Provide the [x, y] coordinate of the cell's center where the given text is located.  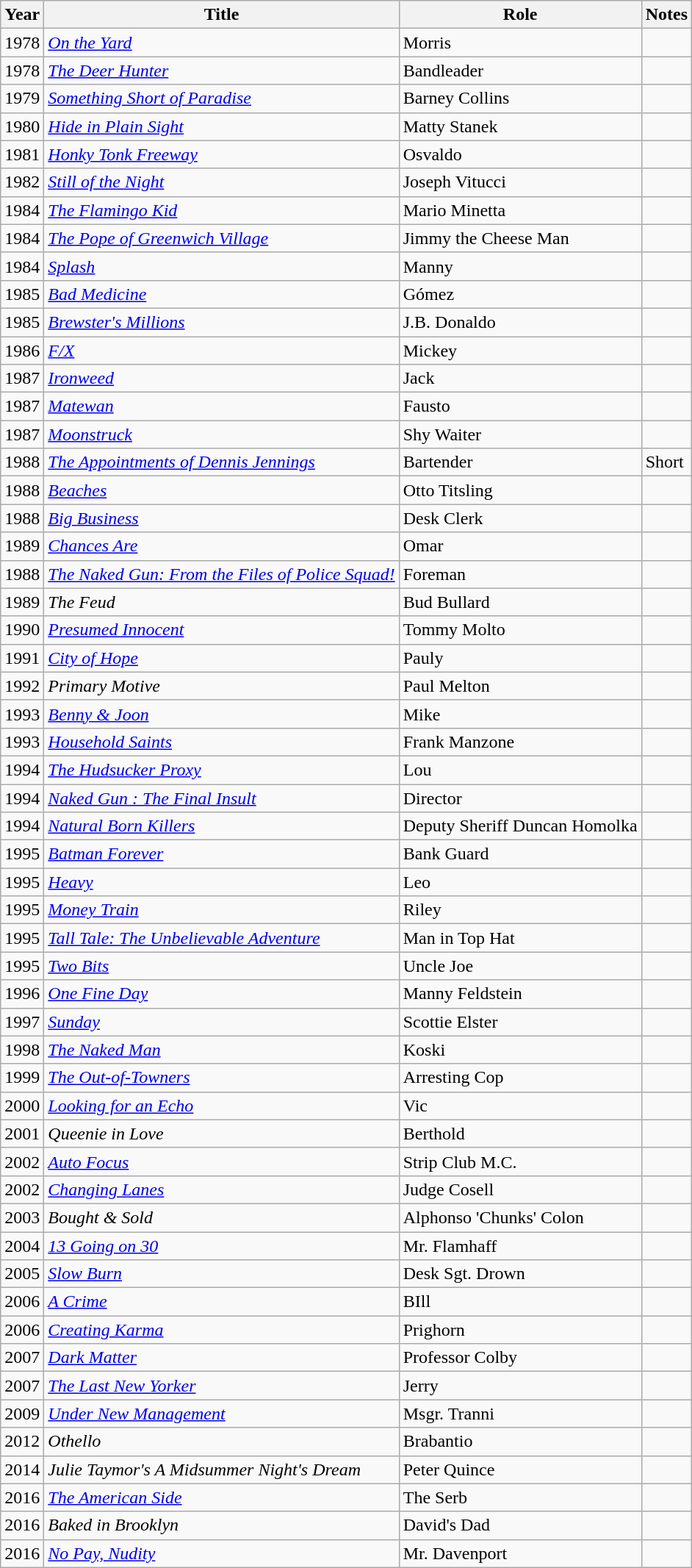
Msgr. Tranni [520, 1414]
Prighorn [520, 1330]
F/X [222, 351]
Koski [520, 1050]
1982 [22, 182]
Creating Karma [222, 1330]
BIll [520, 1302]
The Naked Man [222, 1050]
1996 [22, 994]
Lou [520, 770]
1999 [22, 1078]
Primary Motive [222, 686]
David's Dad [520, 1525]
Bandleader [520, 71]
Sunday [222, 1022]
Bud Bullard [520, 602]
Changing Lanes [222, 1189]
1979 [22, 99]
13 Going on 30 [222, 1246]
Otto Titsling [520, 490]
2014 [22, 1469]
The Hudsucker Proxy [222, 770]
Arresting Cop [520, 1078]
Uncle Joe [520, 966]
Bought & Sold [222, 1217]
Joseph Vitucci [520, 182]
Honky Tonk Freeway [222, 154]
Vic [520, 1106]
Slow Burn [222, 1274]
Frank Manzone [520, 742]
Jack [520, 379]
Money Train [222, 910]
Auto Focus [222, 1161]
Manny [520, 266]
2000 [22, 1106]
Mario Minetta [520, 210]
Looking for an Echo [222, 1106]
Paul Melton [520, 686]
Under New Management [222, 1414]
Director [520, 798]
Matewan [222, 407]
2004 [22, 1246]
Fausto [520, 407]
Mickey [520, 351]
Bank Guard [520, 854]
Matty Stanek [520, 126]
Foreman [520, 574]
The Last New Yorker [222, 1386]
Alphonso 'Chunks' Colon [520, 1217]
Brabantio [520, 1442]
2005 [22, 1274]
Leo [520, 882]
2012 [22, 1442]
Deputy Sheriff Duncan Homolka [520, 826]
Osvaldo [520, 154]
Presumed Innocent [222, 630]
Hide in Plain Sight [222, 126]
Mr. Davenport [520, 1553]
Barney Collins [520, 99]
Something Short of Paradise [222, 99]
City of Hope [222, 658]
Role [520, 15]
Pauly [520, 658]
Tall Tale: The Unbelievable Adventure [222, 938]
J.B. Donaldo [520, 322]
Gómez [520, 294]
The Deer Hunter [222, 71]
1986 [22, 351]
The Feud [222, 602]
Moonstruck [222, 434]
On the Yard [222, 43]
The Flamingo Kid [222, 210]
Mr. Flamhaff [520, 1246]
A Crime [222, 1302]
Brewster's Millions [222, 322]
The American Side [222, 1497]
1990 [22, 630]
Othello [222, 1442]
Riley [520, 910]
Man in Top Hat [520, 938]
The Out-of-Towners [222, 1078]
1997 [22, 1022]
2009 [22, 1414]
Professor Colby [520, 1358]
Splash [222, 266]
2001 [22, 1134]
Tommy Molto [520, 630]
The Appointments of Dennis Jennings [222, 462]
Scottie Elster [520, 1022]
Baked in Brooklyn [222, 1525]
Chances Are [222, 546]
Naked Gun : The Final Insult [222, 798]
1980 [22, 126]
Queenie in Love [222, 1134]
Strip Club M.C. [520, 1161]
Desk Sgt. Drown [520, 1274]
Shy Waiter [520, 434]
Notes [666, 15]
Bad Medicine [222, 294]
The Naked Gun: From the Files of Police Squad! [222, 574]
Heavy [222, 882]
Julie Taymor's A Midsummer Night's Dream [222, 1469]
The Pope of Greenwich Village [222, 238]
Two Bits [222, 966]
1992 [22, 686]
Batman Forever [222, 854]
Beaches [222, 490]
1981 [22, 154]
Still of the Night [222, 182]
Manny Feldstein [520, 994]
Dark Matter [222, 1358]
Ironweed [222, 379]
Desk Clerk [520, 518]
1998 [22, 1050]
2003 [22, 1217]
Jimmy the Cheese Man [520, 238]
Year [22, 15]
One Fine Day [222, 994]
Morris [520, 43]
No Pay, Nudity [222, 1553]
Peter Quince [520, 1469]
Jerry [520, 1386]
Omar [520, 546]
Natural Born Killers [222, 826]
Household Saints [222, 742]
Title [222, 15]
Mike [520, 714]
Bartender [520, 462]
Benny & Joon [222, 714]
Berthold [520, 1134]
Short [666, 462]
Judge Cosell [520, 1189]
1991 [22, 658]
The Serb [520, 1497]
Big Business [222, 518]
